Find where the given text appears and provide that cell's center as (X, Y) coordinate. 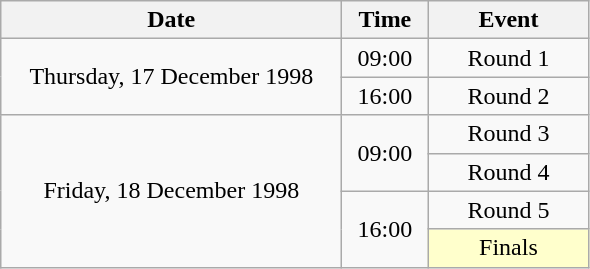
Time (385, 20)
Thursday, 17 December 1998 (172, 77)
Date (172, 20)
Round 5 (508, 210)
Round 2 (508, 96)
Friday, 18 December 1998 (172, 191)
Round 3 (508, 134)
Round 1 (508, 58)
Event (508, 20)
Round 4 (508, 172)
Finals (508, 248)
